Capture the cell that displays the provided text and extract its (x, y) central coordinate. 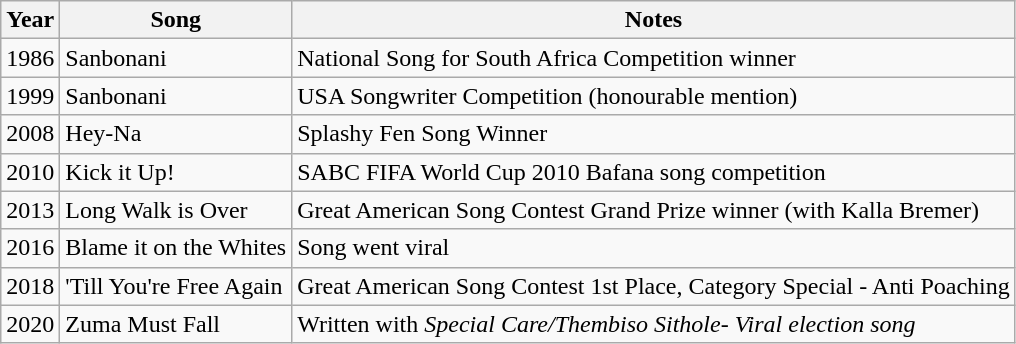
Great American Song Contest 1st Place, Category Special - Anti Poaching (654, 286)
Written with Special Care/Thembiso Sithole- Viral election song (654, 324)
Notes (654, 20)
Splashy Fen Song Winner (654, 134)
Zuma Must Fall (176, 324)
1986 (30, 58)
2020 (30, 324)
USA Songwriter Competition (honourable mention) (654, 96)
2008 (30, 134)
'Till You're Free Again (176, 286)
Great American Song Contest Grand Prize winner (with Kalla Bremer) (654, 210)
National Song for South Africa Competition winner (654, 58)
2013 (30, 210)
Blame it on the Whites (176, 248)
2016 (30, 248)
Song went viral (654, 248)
2010 (30, 172)
1999 (30, 96)
2018 (30, 286)
Long Walk is Over (176, 210)
Hey-Na (176, 134)
Year (30, 20)
SABC FIFA World Cup 2010 Bafana song competition (654, 172)
Kick it Up! (176, 172)
Song (176, 20)
